Detect which cell encompasses the target text, then output its [X, Y] center coordinate. 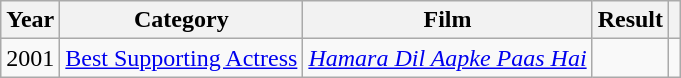
Best Supporting Actress [182, 58]
Category [182, 20]
Result [630, 20]
Hamara Dil Aapke Paas Hai [448, 58]
2001 [30, 58]
Film [448, 20]
Year [30, 20]
